Scan for the cell matching the given text and deliver its (x, y) coordinate at center. 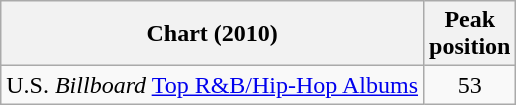
Chart (2010) (212, 34)
U.S. Billboard Top R&B/Hip-Hop Albums (212, 85)
Peakposition (470, 34)
53 (470, 85)
